Output the [x, y] coordinate of the center of the cell containing the given text.  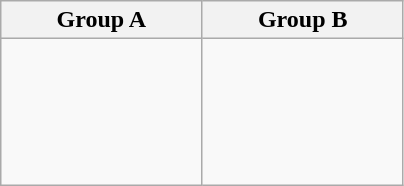
Group A [102, 20]
Group B [302, 20]
